Capture the cell that displays the provided text and extract its (x, y) central coordinate. 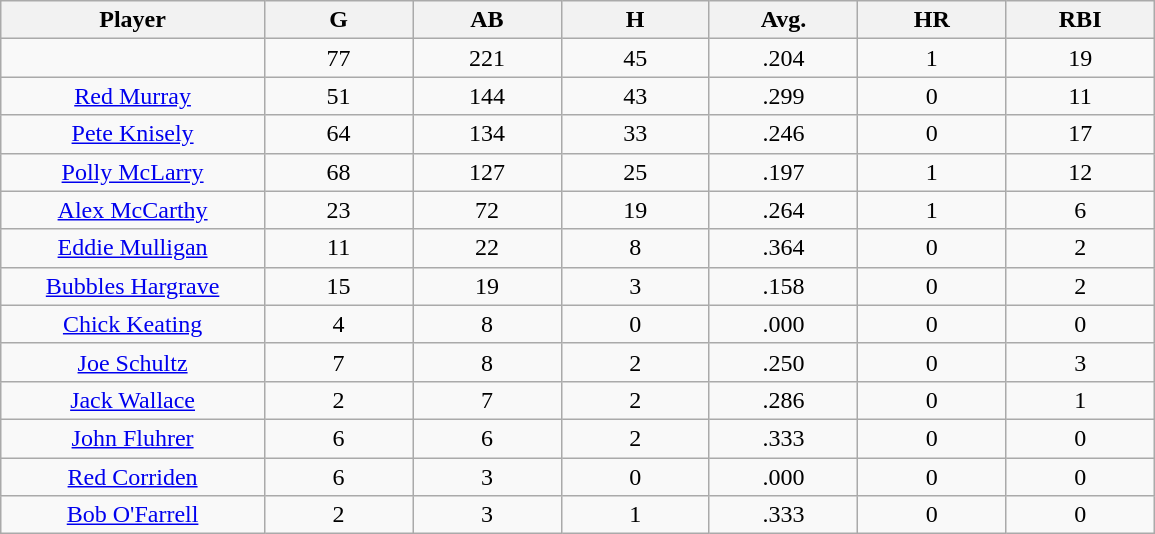
22 (487, 248)
Bubbles Hargrave (133, 286)
Jack Wallace (133, 400)
17 (1080, 134)
Polly McLarry (133, 172)
AB (487, 20)
4 (338, 324)
.197 (783, 172)
23 (338, 210)
51 (338, 96)
144 (487, 96)
134 (487, 134)
.204 (783, 58)
H (635, 20)
64 (338, 134)
Eddie Mulligan (133, 248)
45 (635, 58)
Pete Knisely (133, 134)
John Fluhrer (133, 438)
221 (487, 58)
.286 (783, 400)
G (338, 20)
72 (487, 210)
RBI (1080, 20)
33 (635, 134)
Joe Schultz (133, 362)
HR (932, 20)
Alex McCarthy (133, 210)
127 (487, 172)
.264 (783, 210)
.364 (783, 248)
.158 (783, 286)
.250 (783, 362)
68 (338, 172)
Red Murray (133, 96)
Chick Keating (133, 324)
Bob O'Farrell (133, 515)
Player (133, 20)
Avg. (783, 20)
12 (1080, 172)
.246 (783, 134)
.299 (783, 96)
15 (338, 286)
Red Corriden (133, 477)
77 (338, 58)
43 (635, 96)
25 (635, 172)
